Return the (x, y) coordinate for the center point of the cell that contains the specified text.  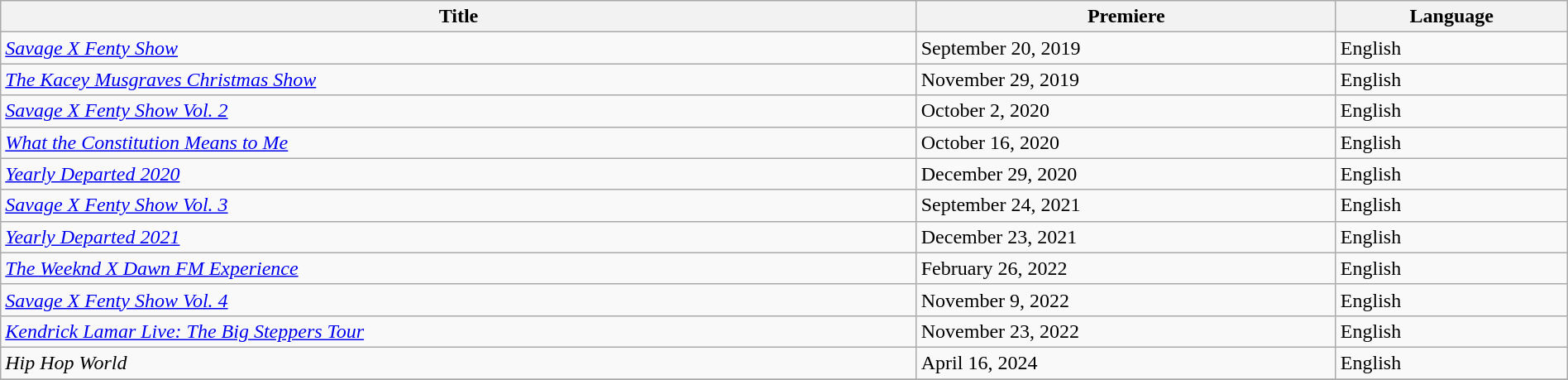
Savage X Fenty Show (458, 48)
April 16, 2024 (1126, 363)
Savage X Fenty Show Vol. 2 (458, 111)
November 9, 2022 (1126, 300)
Title (458, 17)
December 29, 2020 (1126, 174)
Hip Hop World (458, 363)
October 2, 2020 (1126, 111)
The Kacey Musgraves Christmas Show (458, 79)
Premiere (1126, 17)
October 16, 2020 (1126, 142)
November 23, 2022 (1126, 331)
Savage X Fenty Show Vol. 4 (458, 300)
The Weeknd X Dawn FM Experience (458, 268)
Yearly Departed 2020 (458, 174)
September 24, 2021 (1126, 205)
December 23, 2021 (1126, 237)
November 29, 2019 (1126, 79)
February 26, 2022 (1126, 268)
September 20, 2019 (1126, 48)
What the Constitution Means to Me (458, 142)
Language (1451, 17)
Kendrick Lamar Live: The Big Steppers Tour (458, 331)
Savage X Fenty Show Vol. 3 (458, 205)
Yearly Departed 2021 (458, 237)
